For the text-containing cell, return its midpoint in [X, Y] coordinate format. 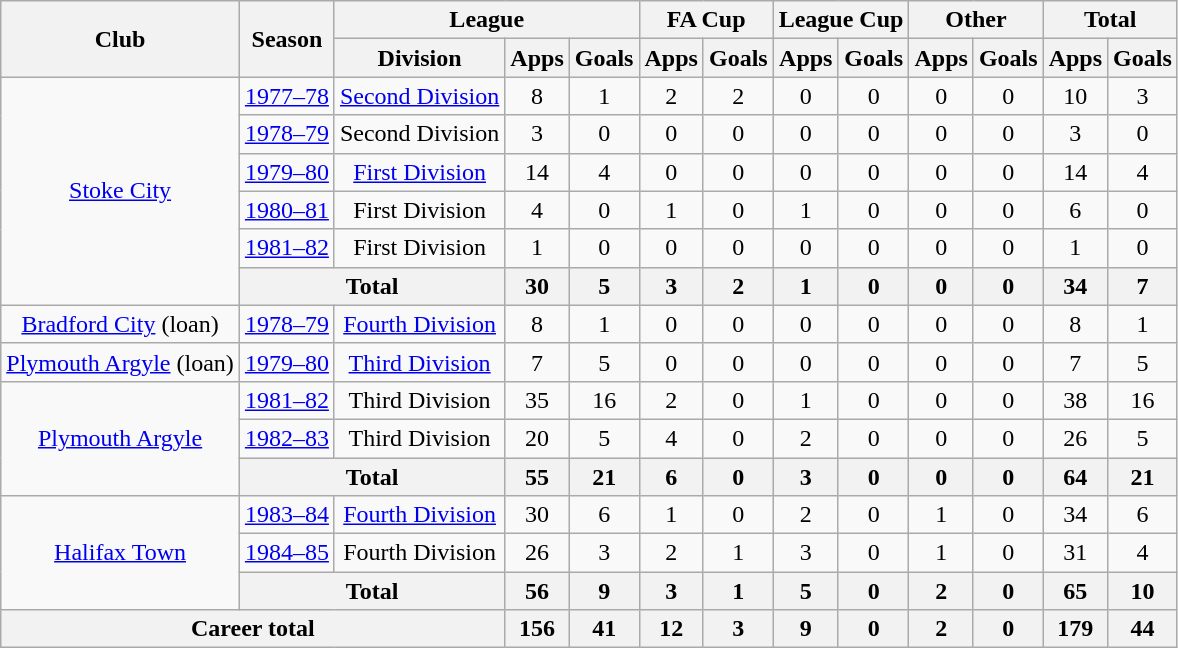
44 [1143, 629]
Club [120, 39]
League [486, 20]
20 [537, 438]
Division [419, 58]
1977–78 [286, 96]
35 [537, 400]
Other [976, 20]
64 [1075, 477]
Bradford City (loan) [120, 324]
Halifax Town [120, 553]
31 [1075, 553]
1982–83 [286, 438]
Stoke City [120, 191]
Plymouth Argyle [120, 438]
1980–81 [286, 210]
1983–84 [286, 515]
Plymouth Argyle (loan) [120, 362]
156 [537, 629]
41 [604, 629]
38 [1075, 400]
12 [671, 629]
56 [537, 591]
Career total [253, 629]
65 [1075, 591]
Season [286, 39]
FA Cup [706, 20]
League Cup [841, 20]
55 [537, 477]
179 [1075, 629]
1984–85 [286, 553]
